Determine the [X, Y] coordinate at the center of the cell enclosing the given text.  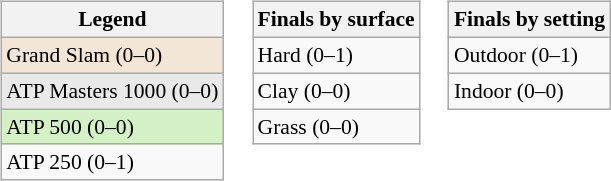
ATP 500 (0–0) [112, 127]
Indoor (0–0) [530, 91]
ATP 250 (0–1) [112, 162]
Outdoor (0–1) [530, 55]
Finals by surface [336, 20]
Legend [112, 20]
Finals by setting [530, 20]
Grass (0–0) [336, 127]
Grand Slam (0–0) [112, 55]
Clay (0–0) [336, 91]
ATP Masters 1000 (0–0) [112, 91]
Hard (0–1) [336, 55]
